Determine the (X, Y) coordinate at the center of the cell enclosing the given text.  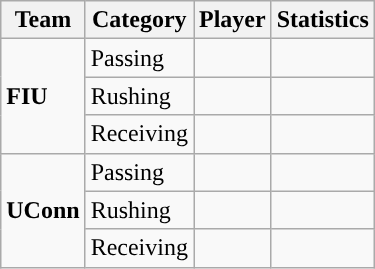
Category (139, 20)
UConn (43, 210)
FIU (43, 96)
Player (233, 20)
Statistics (322, 20)
Team (43, 20)
